Pinpoint the cell where the given text exists, returning its (x, y) midpoint coordinate. 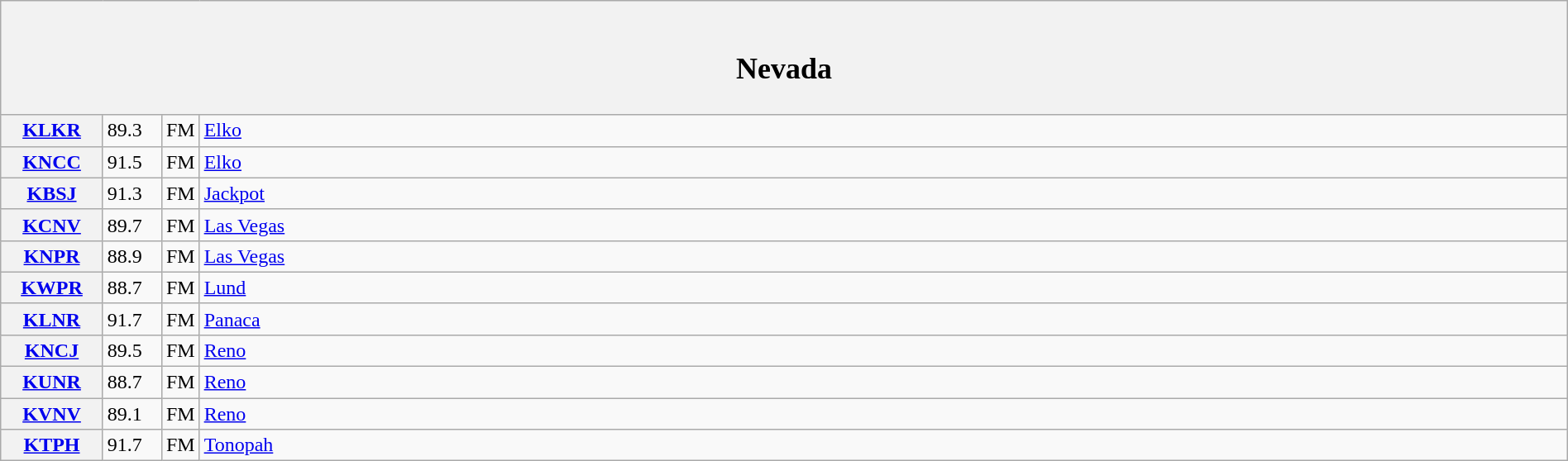
89.3 (132, 131)
Nevada (784, 58)
KLKR (52, 131)
Tonopah (883, 445)
KNCC (52, 162)
KVNV (52, 414)
Panaca (883, 319)
KNPR (52, 256)
KLNR (52, 319)
88.9 (132, 256)
KBSJ (52, 193)
KNCJ (52, 350)
KUNR (52, 383)
Jackpot (883, 193)
KWPR (52, 288)
91.5 (132, 162)
Lund (883, 288)
89.7 (132, 225)
89.5 (132, 350)
91.3 (132, 193)
89.1 (132, 414)
KCNV (52, 225)
KTPH (52, 445)
